Return the [X, Y] coordinate for the center point of the cell that contains the specified text.  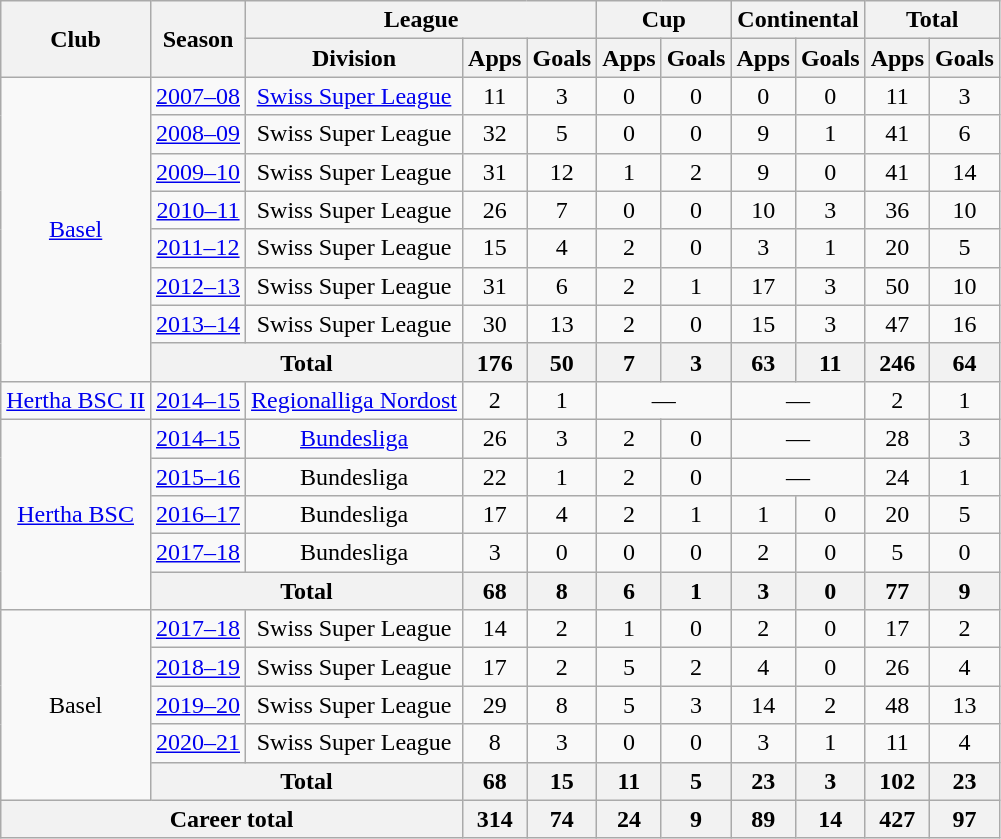
48 [897, 705]
22 [495, 477]
Club [76, 39]
2018–19 [198, 667]
2016–17 [198, 515]
2015–16 [198, 477]
77 [897, 591]
63 [763, 362]
314 [495, 819]
427 [897, 819]
Hertha BSC II [76, 400]
28 [897, 438]
97 [965, 819]
30 [495, 324]
12 [562, 172]
74 [562, 819]
16 [965, 324]
Season [198, 39]
2008–09 [198, 134]
2011–12 [198, 248]
29 [495, 705]
2007–08 [198, 96]
2019–20 [198, 705]
32 [495, 134]
2009–10 [198, 172]
102 [897, 781]
176 [495, 362]
Regionalliga Nordost [354, 400]
2020–21 [198, 743]
League [422, 20]
64 [965, 362]
Cup [664, 20]
Continental [798, 20]
Career total [232, 819]
2010–11 [198, 210]
89 [763, 819]
36 [897, 210]
Division [354, 58]
Hertha BSC [76, 514]
2012–13 [198, 286]
246 [897, 362]
47 [897, 324]
2013–14 [198, 324]
